Locate the cell with the specified text and output its (X, Y) center coordinate. 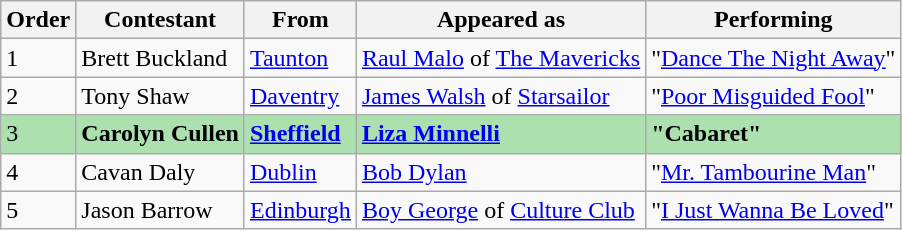
Cavan Daly (160, 172)
4 (38, 172)
Sheffield (300, 134)
Dublin (300, 172)
Boy George of Culture Club (500, 210)
"Cabaret" (774, 134)
Contestant (160, 20)
Order (38, 20)
5 (38, 210)
Bob Dylan (500, 172)
From (300, 20)
Liza Minnelli (500, 134)
Raul Malo of The Mavericks (500, 58)
"I Just Wanna Be Loved" (774, 210)
Carolyn Cullen (160, 134)
Daventry (300, 96)
Taunton (300, 58)
Jason Barrow (160, 210)
1 (38, 58)
"Mr. Tambourine Man" (774, 172)
"Dance The Night Away" (774, 58)
2 (38, 96)
Edinburgh (300, 210)
Tony Shaw (160, 96)
Performing (774, 20)
Brett Buckland (160, 58)
James Walsh of Starsailor (500, 96)
Appeared as (500, 20)
3 (38, 134)
"Poor Misguided Fool" (774, 96)
